For the text-containing cell, return its midpoint in (x, y) coordinate format. 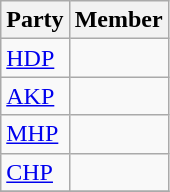
MHP (35, 134)
HDP (35, 58)
Party (35, 20)
AKP (35, 96)
Member (118, 20)
CHP (35, 172)
